For the text-containing cell, return its midpoint in (X, Y) coordinate format. 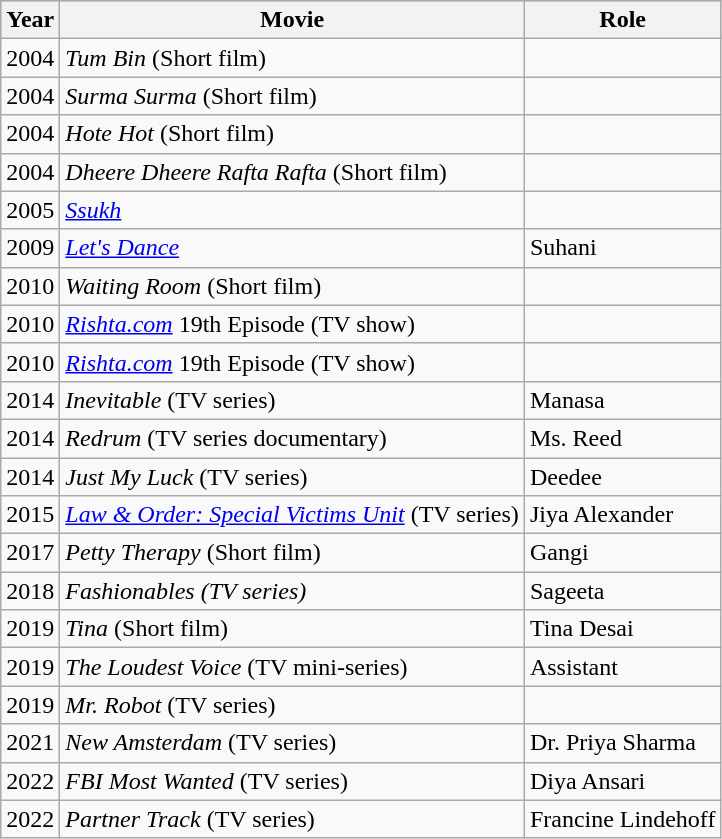
Redrum (TV series documentary) (292, 438)
Movie (292, 20)
Mr. Robot (TV series) (292, 705)
Jiya Alexander (622, 515)
Sageeta (622, 591)
2021 (30, 743)
Hote Hot (Short film) (292, 134)
New Amsterdam (TV series) (292, 743)
Dr. Priya Sharma (622, 743)
Waiting Room (Short film) (292, 286)
Petty Therapy (Short film) (292, 553)
Let's Dance (292, 248)
Ms. Reed (622, 438)
Fashionables (TV series) (292, 591)
Year (30, 20)
Dheere Dheere Rafta Rafta (Short film) (292, 172)
Just My Luck (TV series) (292, 477)
Tina Desai (622, 629)
Suhani (622, 248)
Diya Ansari (622, 781)
Tum Bin (Short film) (292, 58)
Tina (Short film) (292, 629)
Francine Lindehoff (622, 819)
Manasa (622, 400)
Role (622, 20)
Law & Order: Special Victims Unit (TV series) (292, 515)
Ssukh (292, 210)
Surma Surma (Short film) (292, 96)
2018 (30, 591)
The Loudest Voice (TV mini-series) (292, 667)
Inevitable (TV series) (292, 400)
Partner Track (TV series) (292, 819)
Deedee (622, 477)
Gangi (622, 553)
FBI Most Wanted (TV series) (292, 781)
Assistant (622, 667)
2017 (30, 553)
2009 (30, 248)
2015 (30, 515)
2005 (30, 210)
